Return the [X, Y] coordinate for the center point of the cell that contains the specified text.  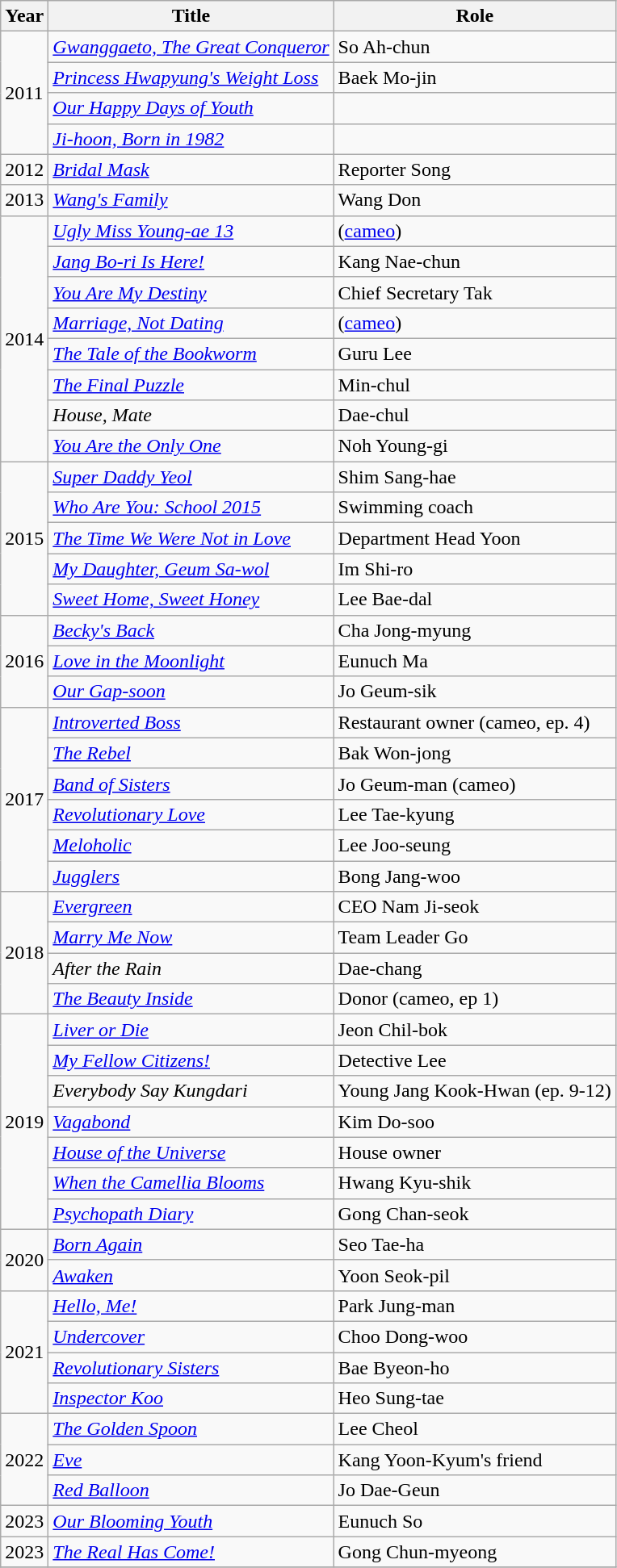
Kang Nae-chun [475, 261]
Noh Young-gi [475, 446]
Bong Jang-woo [475, 876]
Young Jang Kook-Hwan (ep. 9-12) [475, 1091]
2017 [24, 799]
Jang Bo-ri Is Here! [191, 261]
Princess Hwapyung's Weight Loss [191, 77]
Swimming coach [475, 508]
The Final Puzzle [191, 385]
Everybody Say Kungdari [191, 1091]
Choo Dong-woo [475, 1336]
My Daughter, Geum Sa-wol [191, 569]
You Are My Destiny [191, 292]
Vagabond [191, 1122]
Kim Do-soo [475, 1122]
My Fellow Citizens! [191, 1060]
After the Rain [191, 968]
Band of Sisters [191, 784]
Donor (cameo, ep 1) [475, 999]
Gong Chun-myeong [475, 1552]
Born Again [191, 1244]
Jugglers [191, 876]
Undercover [191, 1336]
Our Happy Days of Youth [191, 108]
2018 [24, 953]
Revolutionary Sisters [191, 1368]
Ji-hoon, Born in 1982 [191, 139]
2012 [24, 169]
Ugly Miss Young-ae 13 [191, 231]
Shim Sang-hae [475, 477]
Hello, Me! [191, 1306]
Introverted Boss [191, 722]
Baek Mo-jin [475, 77]
Psychopath Diary [191, 1214]
Seo Tae-ha [475, 1244]
You Are the Only One [191, 446]
House, Mate [191, 416]
The Golden Spoon [191, 1429]
Kang Yoon-Kyum's friend [475, 1460]
Our Blooming Youth [191, 1521]
Meloholic [191, 845]
Who Are You: School 2015 [191, 508]
Department Head Yoon [475, 538]
Inspector Koo [191, 1399]
Gwanggaeto, The Great Conqueror [191, 47]
The Beauty Inside [191, 999]
So Ah-chun [475, 47]
2013 [24, 200]
Marriage, Not Dating [191, 323]
Chief Secretary Tak [475, 292]
The Tale of the Bookworm [191, 353]
2019 [24, 1122]
Min-chul [475, 385]
2016 [24, 661]
Park Jung-man [475, 1306]
Dae-chang [475, 968]
Bridal Mask [191, 169]
Wang Don [475, 200]
Becky's Back [191, 630]
Marry Me Now [191, 938]
Lee Joo-seung [475, 845]
Role [475, 16]
Super Daddy Yeol [191, 477]
The Rebel [191, 753]
2022 [24, 1460]
Bak Won-jong [475, 753]
Im Shi-ro [475, 569]
Jeon Chil-bok [475, 1030]
The Real Has Come! [191, 1552]
Gong Chan-seok [475, 1214]
Hwang Kyu-shik [475, 1183]
Guru Lee [475, 353]
Eunuch So [475, 1521]
The Time We Were Not in Love [191, 538]
House of the Universe [191, 1152]
Lee Bae-dal [475, 600]
Yoon Seok-pil [475, 1275]
Restaurant owner (cameo, ep. 4) [475, 722]
Team Leader Go [475, 938]
Lee Tae-kyung [475, 814]
Dae-chul [475, 416]
2011 [24, 93]
Jo Geum-man (cameo) [475, 784]
Year [24, 16]
Title [191, 16]
Detective Lee [475, 1060]
Wang's Family [191, 200]
Cha Jong-myung [475, 630]
Bae Byeon-ho [475, 1368]
Jo Geum-sik [475, 692]
2014 [24, 338]
Eunuch Ma [475, 661]
House owner [475, 1152]
When the Camellia Blooms [191, 1183]
2015 [24, 538]
Red Balloon [191, 1491]
Revolutionary Love [191, 814]
Evergreen [191, 907]
Sweet Home, Sweet Honey [191, 600]
Lee Cheol [475, 1429]
2020 [24, 1260]
Love in the Moonlight [191, 661]
Liver or Die [191, 1030]
Awaken [191, 1275]
Reporter Song [475, 169]
Jo Dae-Geun [475, 1491]
2021 [24, 1352]
Our Gap-soon [191, 692]
Heo Sung-tae [475, 1399]
Eve [191, 1460]
CEO Nam Ji-seok [475, 907]
